Provide the [x, y] coordinate of the cell's center where the given text is located.  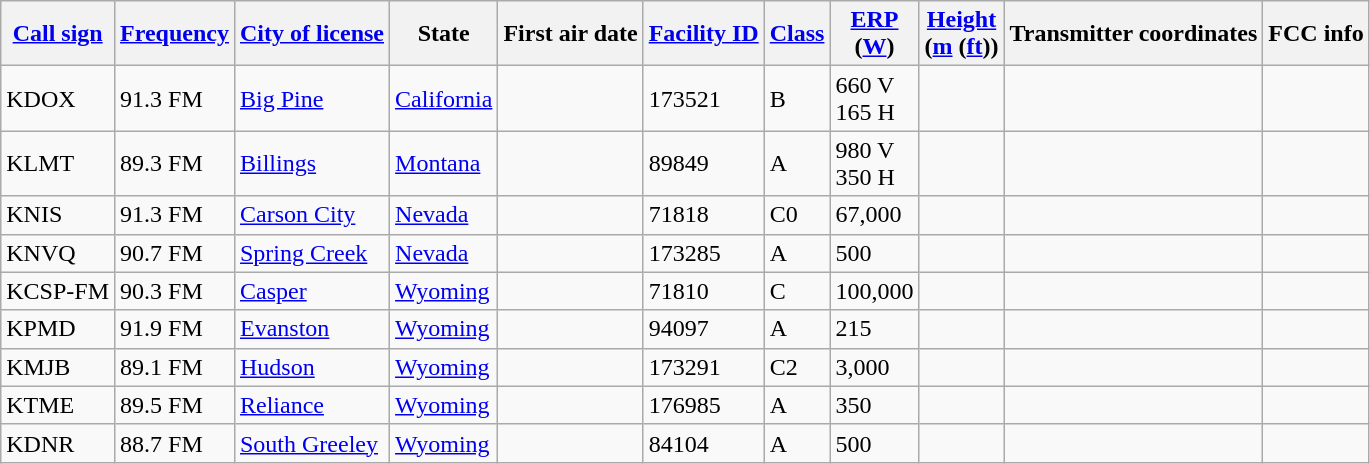
173285 [704, 253]
Montana [444, 164]
88.7 FM [175, 443]
KNIS [58, 215]
3,000 [874, 367]
84104 [704, 443]
KDNR [58, 443]
KDOX [58, 98]
C [797, 291]
KNVQ [58, 253]
Hudson [312, 367]
660 V165 H [874, 98]
Big Pine [312, 98]
Facility ID [704, 34]
Casper [312, 291]
KPMD [58, 329]
67,000 [874, 215]
Evanston [312, 329]
Call sign [58, 34]
C2 [797, 367]
173291 [704, 367]
Carson City [312, 215]
89849 [704, 164]
71818 [704, 215]
980 V350 H [874, 164]
100,000 [874, 291]
State [444, 34]
176985 [704, 405]
KTME [58, 405]
Spring Creek [312, 253]
California [444, 98]
C0 [797, 215]
350 [874, 405]
Frequency [175, 34]
ERP(W) [874, 34]
South Greeley [312, 443]
FCC info [1316, 34]
89.5 FM [175, 405]
First air date [570, 34]
91.9 FM [175, 329]
94097 [704, 329]
B [797, 98]
Billings [312, 164]
Reliance [312, 405]
KLMT [58, 164]
215 [874, 329]
71810 [704, 291]
90.3 FM [175, 291]
89.1 FM [175, 367]
KMJB [58, 367]
KCSP-FM [58, 291]
Class [797, 34]
89.3 FM [175, 164]
Transmitter coordinates [1134, 34]
90.7 FM [175, 253]
173521 [704, 98]
City of license [312, 34]
Height(m (ft)) [962, 34]
